Identify which cell holds the provided text, then report its [x, y] central coordinate. 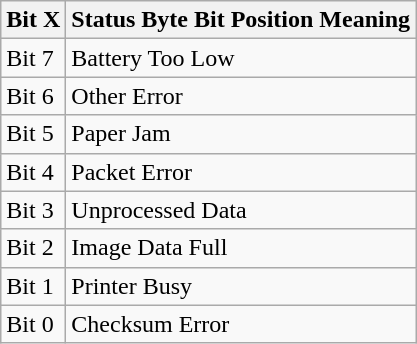
Image Data Full [241, 248]
Bit 1 [34, 286]
Bit 0 [34, 324]
Bit 4 [34, 172]
Bit 5 [34, 134]
Printer Busy [241, 286]
Paper Jam [241, 134]
Battery Too Low [241, 58]
Bit 7 [34, 58]
Bit 6 [34, 96]
Status Byte Bit Position Meaning [241, 20]
Unprocessed Data [241, 210]
Bit X [34, 20]
Bit 2 [34, 248]
Other Error [241, 96]
Bit 3 [34, 210]
Checksum Error [241, 324]
Packet Error [241, 172]
